Pinpoint the cell where the given text exists, returning its (X, Y) midpoint coordinate. 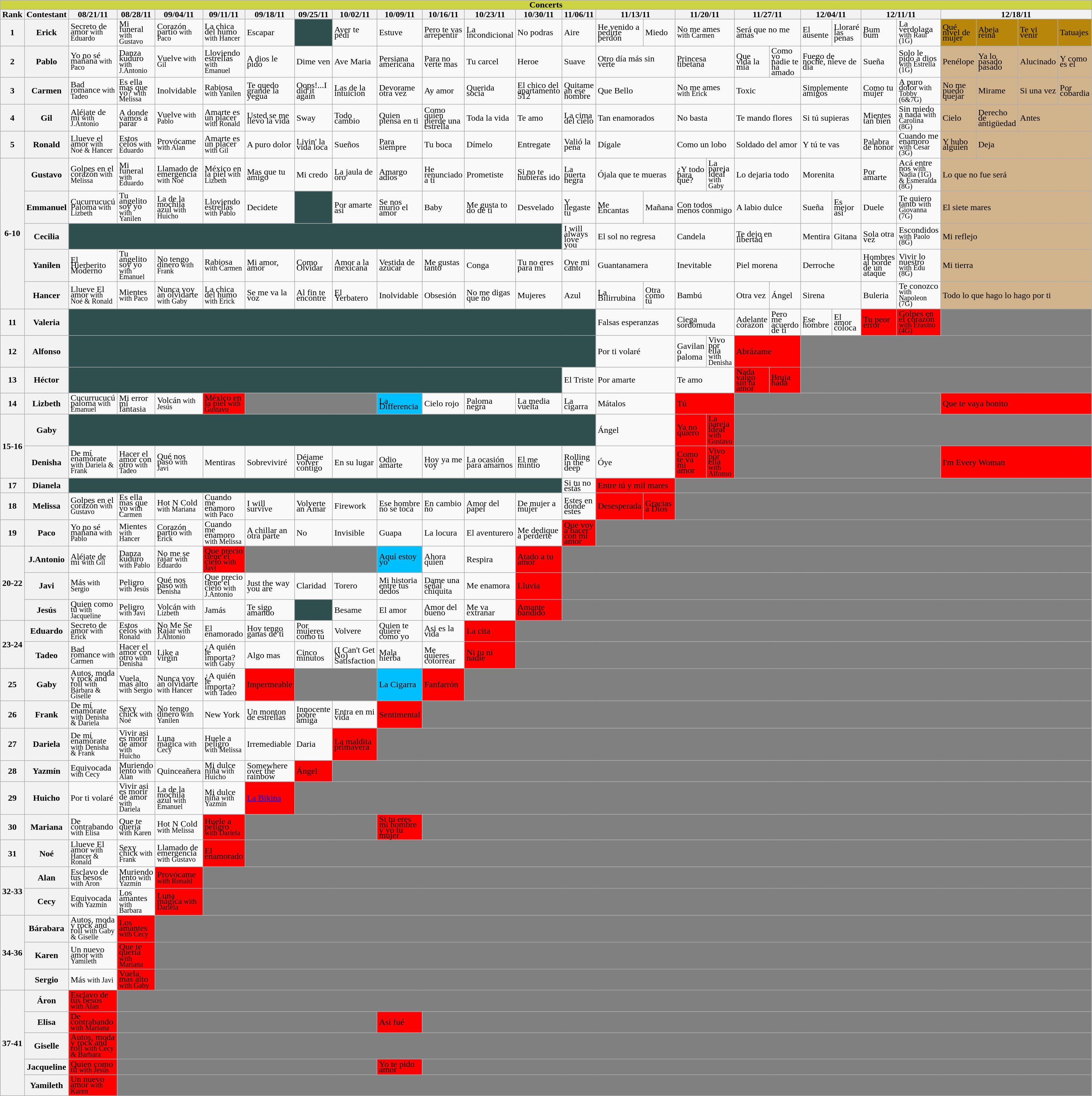
Lizbeth (47, 404)
Óye (635, 462)
08/28/11 (136, 14)
5 (12, 145)
J.Antonio (47, 559)
11/27/11 (768, 14)
Ay amor (443, 91)
Aléjate de mí with Gil (93, 559)
Odio amarte (400, 462)
23-24 (12, 644)
Hoy tengo ganas de ti (270, 631)
Que te queria with Mariana (136, 956)
Qué nivel de mujer (959, 33)
Bambú (705, 295)
Si una vez (1038, 91)
Otra como tú (659, 295)
México en la piel with Gustavo (224, 404)
Volcán with Lizbeth (179, 610)
Emmanuel (47, 208)
Llueve El amor with Hancer & Ronald (93, 854)
El siete mares (1016, 208)
El Hierberito Moderno (93, 265)
Un nuevo amor with Karen (93, 1085)
La chica del humo with Hancer (224, 33)
Y llegaste tu (579, 208)
31 (12, 854)
Ni tu ni nadie (490, 655)
En su lugar (355, 462)
Amor del bueno (443, 610)
Karen (47, 956)
09/04/11 (179, 14)
Eduardo (47, 631)
Mi credo (313, 175)
Vivir lo nuestro with Edu (8G) (919, 265)
Lo que no fue será (1016, 175)
32-33 (12, 891)
Amor a la mexicana (355, 265)
Bad romance with Tadeo (93, 91)
Jesús (47, 610)
Al fin te encontre (313, 295)
Vivo por ella with Denisha (720, 351)
12 (12, 351)
Gil (47, 118)
Llueve El amor with Noé & Ronald (93, 295)
Ave Maria (355, 61)
Más with Sergio (93, 586)
Esclavo de tus besos with Alan (93, 1001)
Sergio (47, 980)
I'm Every Woman (1016, 462)
Javi (47, 586)
Ahora quien (443, 559)
Mentiras (224, 462)
Just the way you are (270, 586)
Gitana (847, 236)
Hacer el amor con otro with Denisha (136, 655)
Vivir asi es morir de amor with Dariela (136, 798)
09/11/11 (224, 14)
La cima del cielo (579, 118)
México en la piel with Lizbeth (224, 175)
Todo cambio (355, 118)
Miedo (659, 33)
Mi error mi fantasia (136, 404)
Héctor (47, 380)
A dios le pido (270, 61)
10/23/11 (490, 14)
Derroche (831, 265)
Autos, moda y rock and roll with Cecy & Barbara (93, 1046)
Acá entre nos with Nadia (1G) & Esmeralda (8G) (919, 175)
Tu carcel (490, 61)
Adelante corazon (752, 322)
Erick (47, 33)
Cuando me enamoro with Cesar (3G) (919, 145)
Secreto de amor with Eduardo (93, 33)
Obsesión (443, 295)
29 (12, 798)
Si tu no estás (579, 486)
Derecho de antigüedad (997, 118)
Desesperada (619, 506)
Dime ven (313, 61)
Innocente pobre amiga (313, 715)
3 (12, 91)
Mujeres (539, 295)
Yo no sé mañana with Pablo (93, 533)
11/13/11 (635, 14)
Firework (355, 506)
Pablo (47, 61)
Soldado del amor (768, 145)
20-22 (12, 583)
No basta (705, 118)
Hancer (47, 295)
Entregate (539, 145)
Princesa tibetana (705, 61)
No me ames with Erick (705, 91)
Volvere (355, 631)
Yazmín (47, 771)
Mala hierba (400, 655)
10/09/11 (400, 14)
La ocasión para amarnos (490, 462)
Te quiero tanto with Giovanna (7G) (919, 208)
Hombres al borde de un ataque (879, 265)
Morenita (831, 175)
Se me va la voz (270, 295)
Vivir asi es morir de amor with Huicho (136, 744)
Pero me acuerdo de ti (785, 322)
Y hubo alguien (959, 145)
Hot N Cold with Mariana (179, 506)
Vuelve with Pablo (179, 118)
En cambio no (443, 506)
Ya lo pasado pasado (997, 61)
26 (12, 715)
El chico del apartamento 512 (539, 91)
Si no te hubieras ido (539, 175)
Y tú te vas (831, 145)
La pareja ideal with Gustavo (720, 430)
Gracias a Dios (659, 506)
La de la mochila azul with Huicho (179, 208)
Mi historia entre tus dedos (400, 586)
Oye mi canto (579, 265)
1 (12, 33)
(I Can't Get No) Satisfaction (355, 655)
Estes en donde estes (579, 506)
Sirena (831, 295)
Decidete (270, 208)
Como tu mujer (879, 91)
Alfonso (47, 351)
La verdolaga with Raul (1G) (919, 33)
Un monton de estrellas (270, 715)
Fuego de noche, nieve de dia (831, 61)
12/18/11 (1016, 14)
Otro día más sin verte (635, 61)
Respira (490, 559)
A puro dolor (270, 145)
Claridad (313, 586)
De mí enamórate with Dariela & Frank (93, 462)
No tengo dinero with Frank (179, 265)
La cita (490, 631)
Melissa (47, 506)
Con todos menos conmigo (705, 208)
Entre tú y mil mares (635, 486)
I will always love you (579, 236)
Noé (47, 854)
Mi funeral with Eduardo (136, 175)
Déjame volver contigo (313, 462)
A donde vamos a parar (136, 118)
Si tú supieras (831, 118)
37-41 (12, 1043)
Alucinado (1038, 61)
Te conozco with Napoleon (7G) (919, 295)
El Triste (579, 380)
Corazón partío with Erick (179, 533)
09/25/11 (313, 14)
Llamado de emergencia with Noé (179, 175)
Asi es la vida (443, 631)
Cuando me enamoro with Paco (224, 506)
Ójala que te mueras (635, 175)
Dígale (635, 145)
Provócame with Ronald (179, 877)
Alan (47, 877)
Mientes tan bien (879, 118)
27 (12, 744)
De contrabando with Mariana (93, 1022)
Es mejor asi (847, 208)
Dímelo (490, 145)
Para no verte mas (443, 61)
34-36 (12, 953)
Usted se me llevo la vida (270, 118)
Estos celos with Eduardo (136, 145)
Nada valgo sin tu amor (752, 380)
La incondicional (490, 33)
Mañana (659, 208)
Besame (355, 610)
El me mintio (539, 462)
Tu angelito soy yo with Emanuel (136, 265)
Toxic (768, 91)
12/04/11 (831, 14)
Guapa (400, 533)
No me puedo quejar (959, 91)
Te dejo en libertad (768, 236)
15-16 (12, 446)
Lloviendo estrellas with Pablo (224, 208)
Quien como tú with Jesús (93, 1067)
Huele a peligro with Dariela (224, 827)
La pareja ideal with Gaby (720, 175)
Me quieres cotorrear (443, 655)
La de la mochila azul with Emanuel (179, 798)
¿A quién le importa? with Gaby (224, 655)
Me Encantas (619, 208)
10/30/11 (539, 14)
Un nuevo amor with Yamileth (93, 956)
Quitame an ese hombre (579, 91)
Ese hombre no se toca (400, 506)
Rank (12, 14)
De mujer a mujer (539, 506)
Denisha (47, 462)
Sway (313, 118)
Luna mágica with Dariela (179, 902)
Hoy ya me voy (443, 462)
Fanfarrón (443, 685)
Que te queria with Karen (136, 827)
Si tu eres mi hombre y yo tu mujer (400, 827)
Contestant (47, 14)
Inevitable (705, 265)
La Cigarra (400, 685)
Bad romance with Carmen (93, 655)
Peligro with Jesús (136, 586)
Toda la vida (490, 118)
Volcán with Jesús (179, 404)
Y como es el (1075, 61)
2 (12, 61)
Ciega sordomuda (705, 322)
Estos celos with Ronald (136, 631)
El ausente (816, 33)
A puro dolor with Tobby (6&7G) (919, 91)
Más with Javi (93, 980)
Amarte es un placer with Gil (224, 145)
Golpes en el corazón with Gustavo (93, 506)
Abeja reina (997, 33)
La locura (443, 533)
6-10 (12, 233)
28 (12, 771)
Gustavo (47, 175)
Quien te quiere como yo (400, 631)
Me dedique a perderte (539, 533)
Giselle (47, 1046)
Mátalos (635, 404)
25 (12, 685)
Persiana americana (400, 61)
10/02/11 (355, 14)
Me gustas tanto (443, 265)
La puerta negra (579, 175)
Los amantes with Cecy (136, 929)
Las de la intuicion (355, 91)
Algo mas (270, 655)
Palabra de honor (879, 145)
Concerts (546, 5)
Los amantes with Barbara (136, 902)
Vivo por ella with Alfonso (720, 462)
Así fué (400, 1022)
Otra vez (752, 295)
Mi funeral with Gustavo (136, 33)
Candela (705, 236)
11/06/11 (579, 14)
Valió la pena (579, 145)
Cinco minutos (313, 655)
Autos, moda y rock and roll with Bárbara & Giselle (93, 685)
Tu peor error (879, 322)
08/21/11 (93, 14)
Dariela (47, 744)
Vuelve with Gil (179, 61)
Simplemente amigos (831, 91)
Vuela mas alto with Sergio (136, 685)
Ese hombre (816, 322)
Deja (1034, 145)
Frank (47, 715)
Baby (443, 208)
Como quien pierde una estrella (443, 118)
Por cobardia (1075, 91)
No tengo dinero with Yanilen (179, 715)
4 (12, 118)
Querida socia (490, 91)
Jamás (224, 610)
Conga (490, 265)
Mi amor, amor (270, 265)
Muriendo lento with Yazmín (136, 877)
Entra en mi vida (355, 715)
Autos, moda y rock and roll with Gaby & Giselle (93, 929)
Falsas esperanzas (635, 322)
Aléjate de mí with J.Antonio (93, 118)
Golpes en el corazón with Melissa (93, 175)
Llueve el amor with Noé & Hancer (93, 145)
Amor del papel (490, 506)
12/11/11 (901, 14)
Será que no me amas (768, 33)
Aquí estoy yo (400, 559)
Como un lobo (705, 145)
Lo dejaria todo (768, 175)
Mirame (997, 91)
Vuela mas alto with Gaby (136, 980)
Devorame otra vez (400, 91)
Hacer el amor con otro with Tadeo (136, 462)
Estuve (400, 33)
Te sigo amando (270, 610)
La Differencia (400, 404)
Golpes en el corazón with Erasmo (4G) (919, 322)
Ronald (47, 145)
Te vi venir (1038, 33)
Piel morena (768, 265)
Volverte an Amar (313, 506)
Que te vaya bonito (1016, 404)
Que Bello (635, 91)
Como yo nadie te ha amado (785, 61)
El aventurero (490, 533)
Yamileth (47, 1085)
19 (12, 533)
Que voy a hacer con mi amor (579, 533)
Equivocada with Cecy (93, 771)
Cuando me enamoro with Melissa (224, 533)
Provócame with Alan (179, 145)
Ya no quiero (691, 430)
Sexy chick with Frank (136, 854)
Amargo adios (400, 175)
Bruja hada (785, 380)
Mariana (47, 827)
Rabiosa with Carmen (224, 265)
Escondidos with Paolo (8G) (919, 236)
Paloma negra (490, 404)
17 (12, 486)
No Me Se Rajar with J.Antonio (179, 631)
La Bikina (270, 798)
Que vida la mia (752, 61)
Me enamora (490, 586)
Qué nos pasó with Javi (179, 462)
Nunca voy an olvidarte with Gaby (179, 295)
Bárabara (47, 929)
Todo lo que hago lo hago por ti (1016, 295)
Vestida de azúcar (400, 265)
Sobreviviré (270, 462)
Es ella mas que yo with Carmen (136, 506)
New York (224, 715)
Sueños (355, 145)
Se nos murio el amor (400, 208)
Como Olvidar (313, 265)
Paco (47, 533)
Solo le pido a dios with Estrella (1G) (919, 61)
Mi dulce niña with Yazmín (224, 798)
Prometiste (490, 175)
De mí enamórate with Denisha & Frank (93, 744)
Cecilia (47, 236)
La cigarra (579, 404)
El Yerbatero (355, 295)
Danza kuduro with Pablo (136, 559)
Dame una señal chiquita (443, 586)
Amante bandido (539, 610)
Que precio tiene el cielo with J.Antonio (224, 586)
Es ella mas que yo? with Melissa (136, 91)
Peligro with Javi (136, 610)
El amor coloca (847, 322)
Buleria (879, 295)
Esclavo de tus besos with Aron (93, 877)
11 (12, 322)
Tu angelito soy yo with Yanilen (136, 208)
La chica del humo with Erick (224, 295)
Atado a tu amor (539, 559)
La jaula de oro (355, 175)
Tadeo (47, 655)
Sola otra vez (879, 236)
Lloraré las penas (847, 33)
Qué nos pasó with Denisha (179, 586)
Lloviendo estrellas with Emanuel (224, 61)
Me va extranar (490, 610)
De contrabando with Elisa (93, 827)
Aire (579, 33)
La maldita primavera (355, 744)
Llamado de emergencia with Gustavo (179, 854)
Luna mágica with Cecy (179, 744)
Valeria (47, 322)
Te mando flores (768, 118)
Penélope (959, 61)
Yo te pido amor (400, 1067)
Me gusta to do de ti (490, 208)
Jacqueline (47, 1067)
De mí enamórate with Denisha & Dariela (93, 715)
Tan enamorados (635, 118)
Tu boca (443, 145)
Secreto de amor with Erick (93, 631)
I will survive (270, 506)
He venido a pedirte perdón (619, 33)
Como te va mi amor (691, 462)
Desvelado (539, 208)
Rabiosa with Yanilen (224, 91)
Somewhere over the rainbow (270, 771)
Muriendo lento with Alan (136, 771)
Nunca voy an olvidarte with Hancer (179, 685)
Escapar (270, 33)
Cucurrucucú paloma with Emanuel (93, 404)
Azul (579, 295)
Mentira (816, 236)
Like a virgin (179, 655)
Mi reflejo (1016, 236)
Amarte es un placer with Ronald (224, 118)
Cielo (959, 118)
Mientes with Paco (136, 295)
Mientes with Hancer (136, 533)
Lluvia (539, 586)
Tú (705, 404)
El sol no regresa (635, 236)
18 (12, 506)
Invisible (355, 533)
Sin miedo a nada with Carolina (8G) (919, 118)
Pero te vas arrepentir (443, 33)
No me se rajar with Eduardo (179, 559)
Impermeable (270, 685)
Tatuajes (1075, 33)
No me ames with Carmen (705, 33)
Por mujeres como tu (313, 631)
Para siempre (400, 145)
10/16/11 (443, 14)
09/18/11 (270, 14)
No podras (539, 33)
Cielo rojo (443, 404)
Huicho (47, 798)
A chillar an otra parte (270, 533)
No me digas que no (490, 295)
Sentimental (400, 715)
13 (12, 380)
Sexy chick with Noé (136, 715)
Mi tierra (1016, 265)
Ayer te pedi (355, 33)
Carmen (47, 91)
Cecy (47, 902)
Elisa (47, 1022)
A labio dulce (768, 208)
La media vuelta (539, 404)
Te quedo grande la yegua (270, 91)
No (313, 533)
Irremediable (270, 744)
Que precio tiene el cielo with Javi (224, 559)
Heroe (539, 61)
¿Y todo para qué? (691, 175)
Antes (1055, 118)
Cucurrucucú Paloma with Lizbeth (93, 208)
30 (12, 827)
Mi dulce niña with Huicho (224, 771)
Equivocada with Yazmín (93, 902)
Dianela (47, 486)
Daria (313, 744)
Suave (579, 61)
Bum bum (879, 33)
Quien piensa en ti (400, 118)
Livin' la vida loca (313, 145)
Quien como tú with Jacqueline (93, 610)
Yanilen (47, 265)
Yo no sé mañana with Paco (93, 61)
La Bilirrubina (619, 295)
Guantanamera (635, 265)
Hot N Cold with Melissa (179, 827)
He renunciado a ti (443, 175)
Mas que tu amigo (270, 175)
Huele a peligro with Melissa (224, 744)
Corazón partío with Paco (179, 33)
Por amarte asi (355, 208)
El amor (400, 610)
Abrázame (768, 351)
Gavilan o paloma (691, 351)
Tu no eres para mi (539, 265)
¿A quién le importa? with Tadeo (224, 685)
Quinceañera (179, 771)
11/20/11 (705, 14)
Rolling in the deep (579, 462)
Danza kuduro with J.Antonio (136, 61)
Oops!...I did it again (313, 91)
14 (12, 404)
Duele (879, 208)
Torero (355, 586)
Áron (47, 1001)
